Detect which cell encompasses the target text, then output its [X, Y] center coordinate. 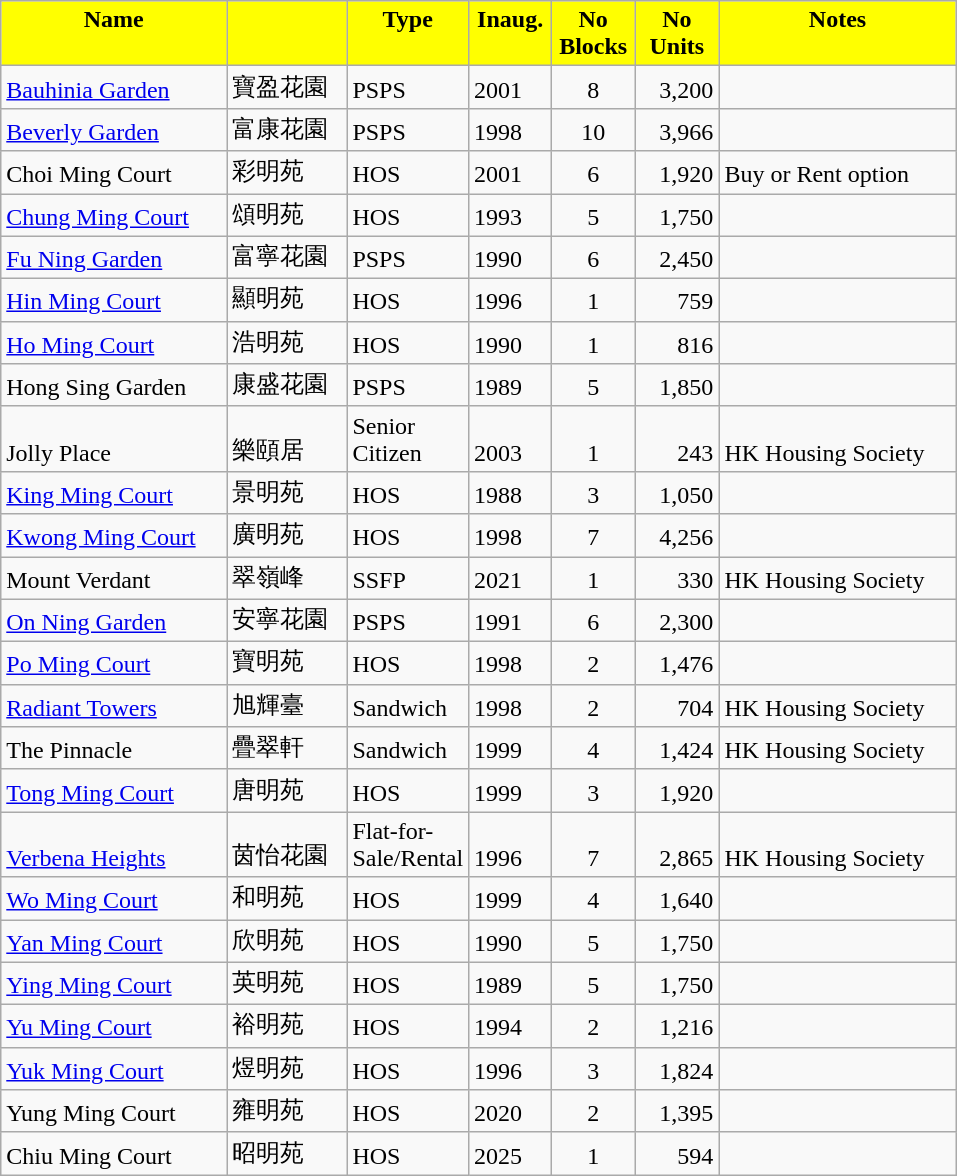
裕明苑 [287, 1026]
No Blocks [594, 34]
On Ning Garden [114, 620]
3,966 [677, 130]
Fu Ning Garden [114, 258]
Yan Ming Court [114, 942]
Name [114, 34]
Senior Citizen [408, 438]
Po Ming Court [114, 664]
2021 [510, 578]
Choi Ming Court [114, 172]
816 [677, 342]
Notes [838, 34]
594 [677, 1154]
頌明苑 [287, 216]
2,865 [677, 844]
英明苑 [287, 984]
2020 [510, 1112]
2003 [510, 438]
Ho Ming Court [114, 342]
康盛花園 [287, 386]
1,050 [677, 492]
2025 [510, 1154]
欣明苑 [287, 942]
1,850 [677, 386]
富寧花園 [287, 258]
Wo Ming Court [114, 898]
King Ming Court [114, 492]
No Units [677, 34]
Tong Ming Court [114, 790]
Chiu Ming Court [114, 1154]
廣明苑 [287, 536]
10 [594, 130]
Beverly Garden [114, 130]
704 [677, 706]
和明苑 [287, 898]
The Pinnacle [114, 748]
4,256 [677, 536]
1,424 [677, 748]
Jolly Place [114, 438]
2,300 [677, 620]
雍明苑 [287, 1112]
1991 [510, 620]
1,216 [677, 1026]
Buy or Rent option [838, 172]
煜明苑 [287, 1068]
Yuk Ming Court [114, 1068]
安寧花園 [287, 620]
顯明苑 [287, 300]
旭輝臺 [287, 706]
茵怡花園 [287, 844]
彩明苑 [287, 172]
Hong Sing Garden [114, 386]
Inaug. [510, 34]
243 [677, 438]
1994 [510, 1026]
3,200 [677, 88]
Kwong Ming Court [114, 536]
景明苑 [287, 492]
Verbena Heights [114, 844]
Flat-for-Sale/Rental [408, 844]
330 [677, 578]
寶盈花園 [287, 88]
Yung Ming Court [114, 1112]
Type [408, 34]
疊翠軒 [287, 748]
Mount Verdant [114, 578]
2,450 [677, 258]
富康花園 [287, 130]
SSFP [408, 578]
Chung Ming Court [114, 216]
Radiant Towers [114, 706]
浩明苑 [287, 342]
翠嶺峰 [287, 578]
1993 [510, 216]
1988 [510, 492]
樂頤居 [287, 438]
1,395 [677, 1112]
8 [594, 88]
寶明苑 [287, 664]
昭明苑 [287, 1154]
唐明苑 [287, 790]
1,640 [677, 898]
1,824 [677, 1068]
Yu Ming Court [114, 1026]
759 [677, 300]
1,476 [677, 664]
Ying Ming Court [114, 984]
Hin Ming Court [114, 300]
Bauhinia Garden [114, 88]
